Provide the (x, y) coordinate of the cell's center where the given text is located.  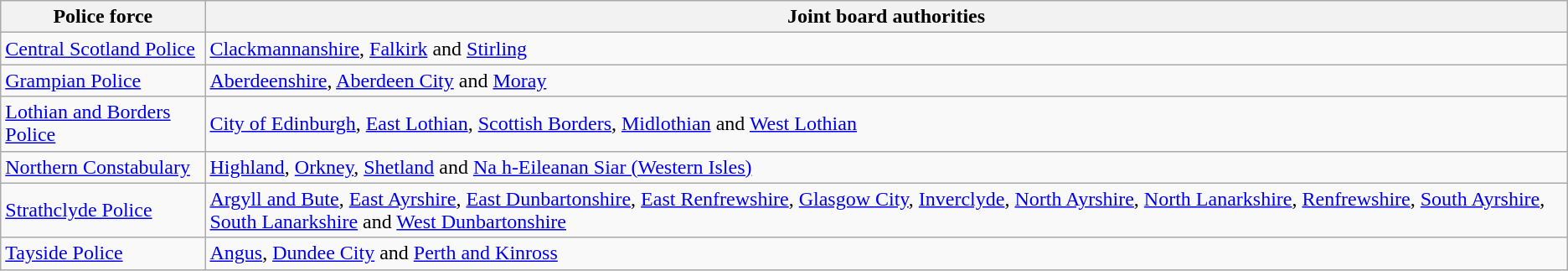
Lothian and Borders Police (103, 124)
Police force (103, 17)
Aberdeenshire, Aberdeen City and Moray (886, 81)
City of Edinburgh, East Lothian, Scottish Borders, Midlothian and West Lothian (886, 124)
Strathclyde Police (103, 210)
Northern Constabulary (103, 167)
Joint board authorities (886, 17)
Highland, Orkney, Shetland and Na h-Eileanan Siar (Western Isles) (886, 167)
Central Scotland Police (103, 49)
Clackmannanshire, Falkirk and Stirling (886, 49)
Tayside Police (103, 253)
Grampian Police (103, 81)
Angus, Dundee City and Perth and Kinross (886, 253)
